For the text-containing cell, return its midpoint in (x, y) coordinate format. 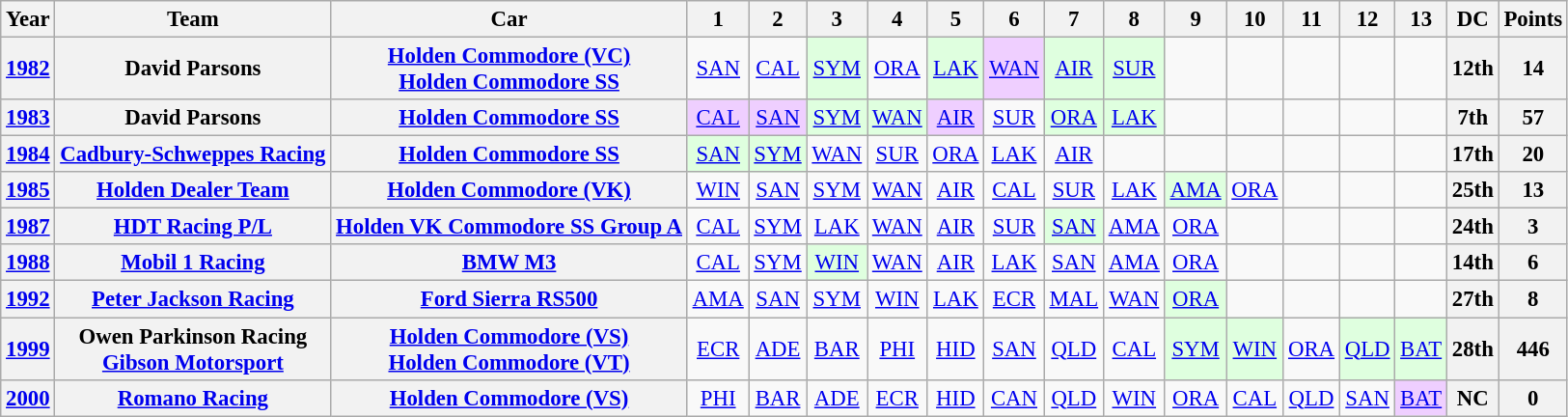
Car (509, 19)
24th (1472, 227)
0 (1532, 398)
25th (1472, 190)
14 (1532, 69)
Holden Commodore (VS)Holden Commodore (VT) (509, 349)
2000 (28, 398)
Romano Racing (193, 398)
Cadbury-Schweppes Racing (193, 154)
HDT Racing P/L (193, 227)
17th (1472, 154)
27th (1472, 299)
57 (1532, 118)
12th (1472, 69)
4 (897, 19)
14th (1472, 264)
7th (1472, 118)
DC (1472, 19)
NC (1472, 398)
11 (1312, 19)
Mobil 1 Racing (193, 264)
446 (1532, 349)
7 (1073, 19)
1987 (28, 227)
Holden Commodore (VC)Holden Commodore SS (509, 69)
1985 (28, 190)
20 (1532, 154)
Owen Parkinson RacingGibson Motorsport (193, 349)
9 (1196, 19)
28th (1472, 349)
2 (778, 19)
1999 (28, 349)
1 (718, 19)
Year (28, 19)
1988 (28, 264)
Holden Commodore (VK) (509, 190)
CAN (1014, 398)
1992 (28, 299)
5 (955, 19)
10 (1254, 19)
1983 (28, 118)
Holden Commodore (VS) (509, 398)
1984 (28, 154)
Team (193, 19)
12 (1366, 19)
1982 (28, 69)
BMW M3 (509, 264)
Holden Dealer Team (193, 190)
Holden VK Commodore SS Group A (509, 227)
Ford Sierra RS500 (509, 299)
Peter Jackson Racing (193, 299)
Points (1532, 19)
MAL (1073, 299)
